Find where the given text appears and provide that cell's center as (X, Y) coordinate. 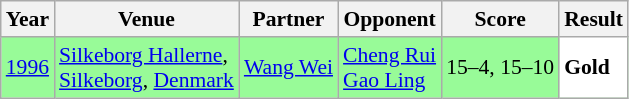
Year (28, 19)
Wang Wei (288, 68)
Opponent (390, 19)
Result (594, 19)
Gold (594, 68)
Partner (288, 19)
1996 (28, 68)
Venue (146, 19)
Cheng Rui Gao Ling (390, 68)
Silkeborg Hallerne,Silkeborg, Denmark (146, 68)
15–4, 15–10 (500, 68)
Score (500, 19)
